Find where the given text appears and provide that cell's center as (X, Y) coordinate. 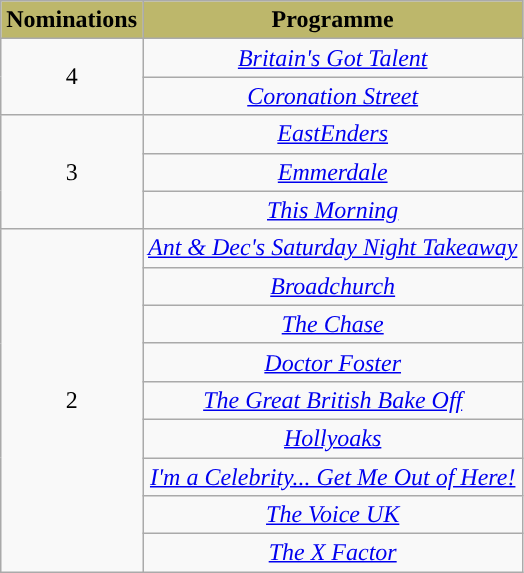
3 (72, 172)
Coronation Street (332, 96)
Nominations (72, 20)
The Voice UK (332, 515)
Britain's Got Talent (332, 58)
Hollyoaks (332, 438)
The Great British Bake Off (332, 400)
Emmerdale (332, 172)
Ant & Dec's Saturday Night Takeaway (332, 248)
Programme (332, 20)
I'm a Celebrity... Get Me Out of Here! (332, 477)
This Morning (332, 210)
Doctor Foster (332, 362)
2 (72, 400)
Broadchurch (332, 286)
EastEnders (332, 134)
The X Factor (332, 553)
4 (72, 77)
The Chase (332, 324)
